Capture the cell that displays the provided text and extract its (x, y) central coordinate. 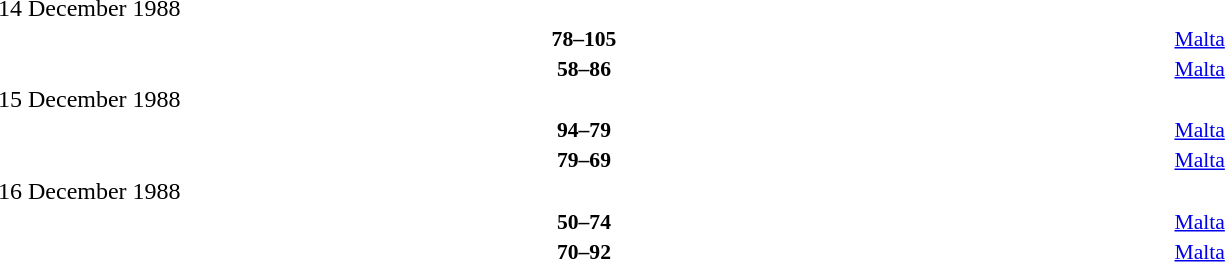
94–79 (584, 130)
58–86 (584, 68)
79–69 (584, 160)
78–105 (584, 38)
50–74 (584, 222)
